Provide the [X, Y] coordinate of the cell's center where the given text is located.  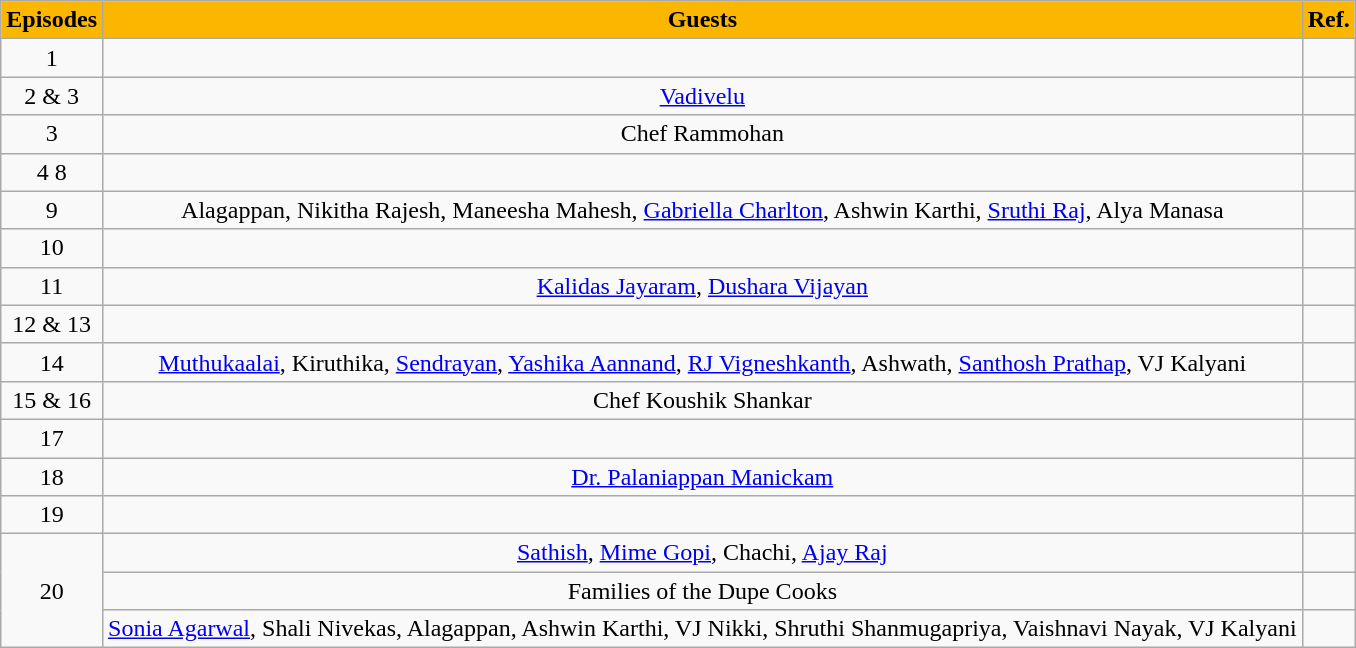
9 [52, 210]
10 [52, 248]
Guests [703, 20]
Kalidas Jayaram, Dushara Vijayan [703, 286]
Families of the Dupe Cooks [703, 591]
11 [52, 286]
Dr. Palaniappan Manickam [703, 477]
Alagappan, Nikitha Rajesh, Maneesha Mahesh, Gabriella Charlton, Ashwin Karthi, Sruthi Raj, Alya Manasa [703, 210]
2 & 3 [52, 96]
Chef Rammohan [703, 134]
Sonia Agarwal, Shali Nivekas, Alagappan, Ashwin Karthi, VJ Nikki, Shruthi Shanmugapriya, Vaishnavi Nayak, VJ Kalyani [703, 629]
Vadivelu [703, 96]
Chef Koushik Shankar [703, 400]
12 & 13 [52, 324]
Episodes [52, 20]
19 [52, 515]
Muthukaalai, Kiruthika, Sendrayan, Yashika Aannand, RJ Vigneshkanth, Ashwath, Santhosh Prathap, VJ Kalyani [703, 362]
18 [52, 477]
14 [52, 362]
3 [52, 134]
1 [52, 58]
4 8 [52, 172]
20 [52, 591]
Ref. [1328, 20]
17 [52, 438]
15 & 16 [52, 400]
Sathish, Mime Gopi, Chachi, Ajay Raj [703, 553]
